Identify which cell holds the provided text, then report its [X, Y] central coordinate. 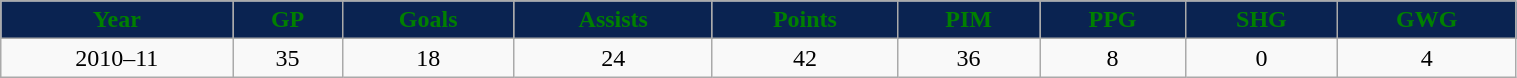
2010–11 [117, 58]
SHG [1261, 20]
PIM [968, 20]
PPG [1113, 20]
Goals [428, 20]
Year [117, 20]
8 [1113, 58]
Assists [613, 20]
0 [1261, 58]
GP [288, 20]
24 [613, 58]
36 [968, 58]
42 [804, 58]
4 [1428, 58]
Points [804, 20]
18 [428, 58]
GWG [1428, 20]
35 [288, 58]
